Return the [X, Y] coordinate for the center point of the cell that contains the specified text.  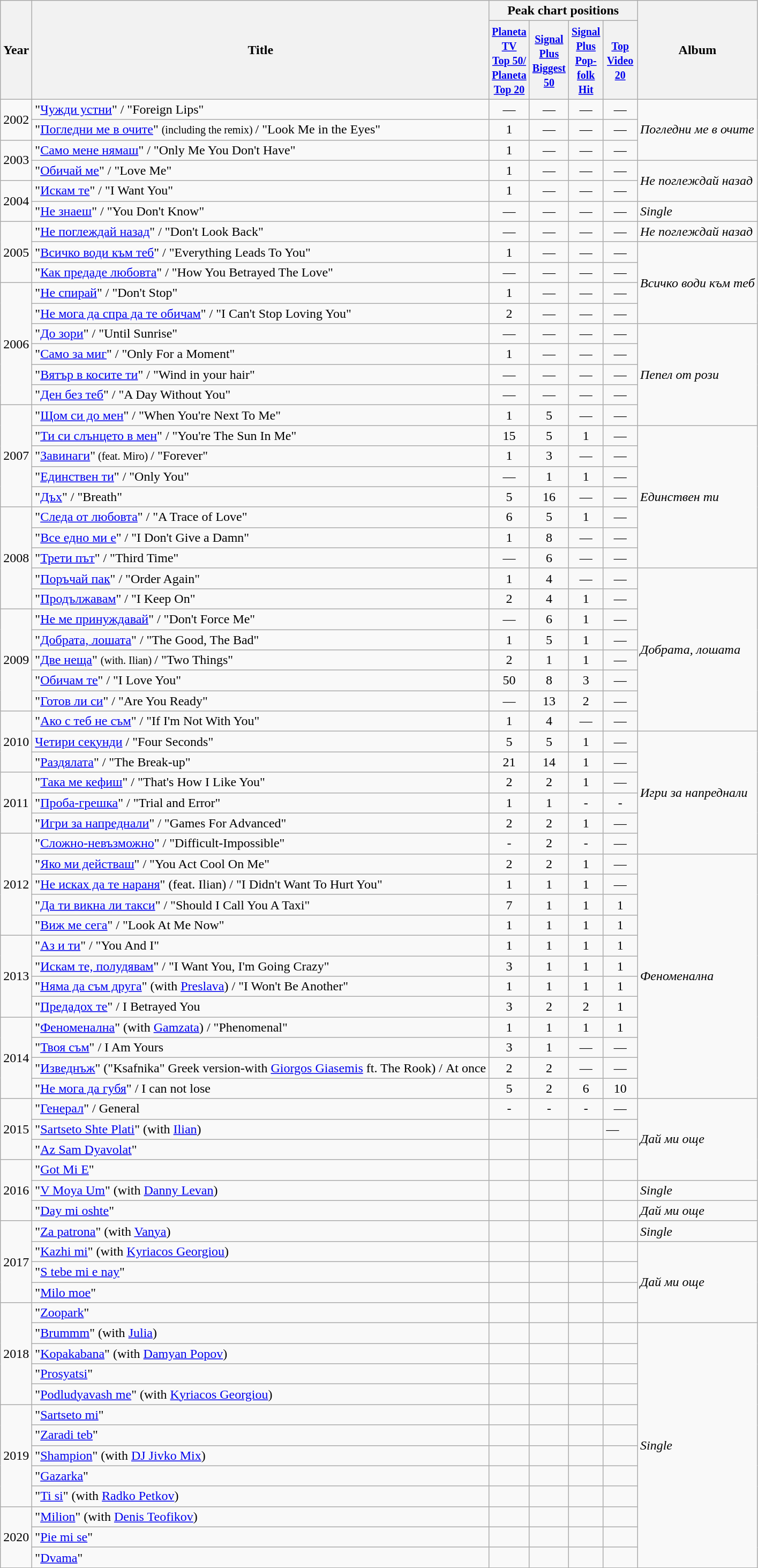
Феноменална [697, 976]
"Сложно-невъзможно" / "Difficult-Impossible" [260, 843]
"Две неща" (with. Ilian) / "Two Things" [260, 660]
Погледни ме в очите [697, 130]
Всичко води към теб [697, 282]
"Следа от любовта" / "A Trace of Love" [260, 517]
10 [620, 1088]
2007 [16, 456]
2002 [16, 120]
2004 [16, 201]
"Чужди устни" / "Foreign Lips" [260, 109]
Четири секунди / "Four Seconds" [260, 742]
"Prosyatsi" [260, 1374]
2011 [16, 803]
"Ти си слънцето в мен" / "You're The Sun In Me" [260, 436]
2020 [16, 1537]
"Яко ми действаш" / "You Act Cool On Me" [260, 864]
"Твоя съм" / I Am Yours [260, 1048]
"Така ме кефиш" / "That's How I Like You" [260, 782]
2005 [16, 252]
2018 [16, 1354]
"Zaradi teb" [260, 1435]
2016 [16, 1190]
13 [549, 701]
"Got Mi E" [260, 1170]
"Milo moe" [260, 1292]
"Все едно ми е" / "I Don't Give a Damn" [260, 537]
"Готов ли си" / "Are You Ready" [260, 701]
"Ti si" (with Radko Petkov) [260, 1496]
"Ден без теб" / "A Day Without You" [260, 395]
"Kopakabana" (with Damyan Popov) [260, 1354]
"Щом си до мен" / "When You're Next To Me" [260, 415]
Игри за напреднали [697, 793]
"Podludyavash me" (with Kyriacos Georgiou) [260, 1394]
"Zoopark" [260, 1313]
Top Video 20 [620, 60]
"S tebe mi e nay" [260, 1272]
"Pie mi se" [260, 1537]
2015 [16, 1129]
"Виж ме сега" / "Look At Me Now" [260, 925]
"Трети път" / "Third Time" [260, 558]
2009 [16, 660]
"Не мога да спра да те обичам" / "I Can't Stop Loving You" [260, 313]
2014 [16, 1058]
"Za patrona" (with Vanya) [260, 1231]
"Dvama" [260, 1557]
"Аз и ти" / "You And I" [260, 945]
Peak chart positions [564, 11]
"Как предаде любовта" / "How You Betrayed The Love" [260, 272]
"Игри за напреднали" / "Games For Advanced" [260, 823]
2006 [16, 344]
Единствен ти [697, 497]
7 [509, 905]
"Продължавам" / "I Keep On" [260, 599]
"Проба-грешка" / "Trial and Error" [260, 803]
"Milion" (with Denis Teofikov) [260, 1517]
"Погледни ме в очите" (including the remix) / "Look Me in the Eyes" [260, 130]
Signal Plus Pop-folk Hit [586, 60]
"Искам те, полудявам" / "I Want You, I'm Going Crazy" [260, 966]
"Не спирай" / "Don't Stop" [260, 293]
"Завинаги" (feat. Miro) / "Forever" [260, 456]
"Gazarka" [260, 1476]
"Brummm" (with Julia) [260, 1333]
16 [549, 497]
Title [260, 50]
"Феноменална" (with Gamzata) / "Phenomenal" [260, 1027]
Year [16, 50]
"Раздялата" / "The Break-up" [260, 762]
Planeta TV Top 50/ Planeta Top 20 [509, 60]
"Sartseto Shte Plati" (with Ilian) [260, 1129]
"Дъх" / "Breath" [260, 497]
2019 [16, 1455]
Пепел от рози [697, 375]
"Не мога да губя" / I can not lose [260, 1088]
"Ако с теб не съм" / "If I'm Not With You" [260, 721]
"Предадох те" / I Betrayed You [260, 1007]
Добрата, лошата [697, 649]
"Само мене нямаш" / "Only Me You Don't Have" [260, 150]
2003 [16, 160]
2010 [16, 742]
"Day mi oshte" [260, 1211]
21 [509, 762]
"Само за миг" / "Only For a Moment" [260, 354]
"До зори" / "Until Sunrise" [260, 334]
"Kazhi mi" (with Kyriacos Georgiou) [260, 1251]
"Генерал" / General [260, 1109]
"Обичам те" / "I Love You" [260, 681]
"Shampion" (with DJ Jivko Mix) [260, 1455]
"Всичко води към теб" / "Everything Leads To You" [260, 252]
"Да ти викна ли такси" / "Should I Call You A Taxi" [260, 905]
"Az Sam Dyavolat" [260, 1149]
15 [509, 436]
"Поръчай пак" / "Order Again" [260, 578]
"Sartseto mi" [260, 1415]
"Няма да съм друга" (with Preslava) / "I Won't Be Another" [260, 987]
50 [509, 681]
2012 [16, 884]
2008 [16, 558]
"Не исках да те нараня" (feat. Ilian) / "I Didn't Want To Hurt You" [260, 884]
"Изведнъж" ("Ksafnika" Greek version-with Giorgos Giasemis ft. The Rook) / At once [260, 1068]
Signal Plus Biggest 50 [549, 60]
"Искам те" / "I Want You" [260, 191]
"Единствен ти" / "Only You" [260, 476]
"Не поглеждай назад" / "Don't Look Back" [260, 232]
"V Moya Um" (with Danny Levan) [260, 1190]
2017 [16, 1261]
"Добрата, лошата" / "The Good, The Bad" [260, 639]
2013 [16, 976]
"Обичай ме" / "Love Me" [260, 170]
"Не знаеш" / "You Don't Know" [260, 211]
Album [697, 50]
"Вятър в косите ти" / "Wind in your hair" [260, 375]
"Не ме принуждавай" / "Don't Force Me" [260, 619]
14 [549, 762]
